From the cell containing the given text, extract its center point as (x, y) coordinate. 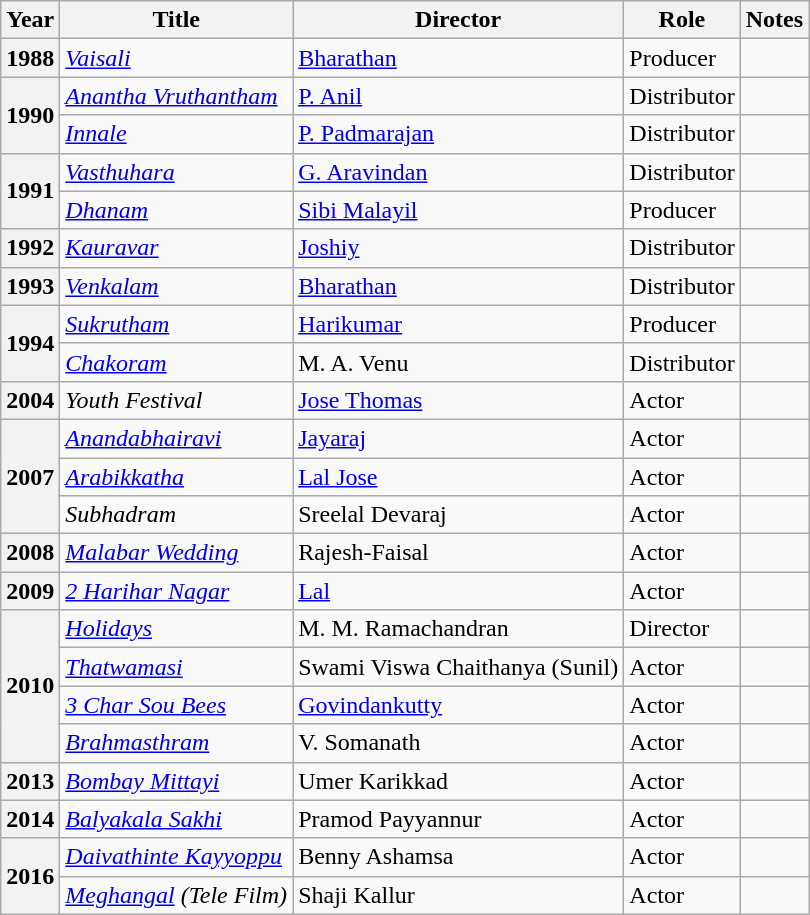
M. M. Ramachandran (458, 629)
3 Char Sou Bees (176, 705)
Vasthuhara (176, 172)
Notes (774, 20)
Meghangal (Tele Film) (176, 895)
Innale (176, 134)
Holidays (176, 629)
Brahmasthram (176, 743)
Anandabhairavi (176, 438)
1991 (30, 191)
Kauravar (176, 248)
Sukrutham (176, 324)
2004 (30, 400)
Venkalam (176, 286)
2010 (30, 686)
Title (176, 20)
P. Anil (458, 96)
Malabar Wedding (176, 553)
Youth Festival (176, 400)
2 Harihar Nagar (176, 591)
Daivathinte Kayyoppu (176, 857)
2013 (30, 781)
G. Aravindan (458, 172)
Vaisali (176, 58)
Shaji Kallur (458, 895)
1993 (30, 286)
1988 (30, 58)
2009 (30, 591)
Balyakala Sakhi (176, 819)
Umer Karikkad (458, 781)
Pramod Payyannur (458, 819)
Anantha Vruthantham (176, 96)
Jayaraj (458, 438)
Swami Viswa Chaithanya (Sunil) (458, 667)
Year (30, 20)
Sibi Malayil (458, 210)
Benny Ashamsa (458, 857)
2008 (30, 553)
M. A. Venu (458, 362)
V. Somanath (458, 743)
P. Padmarajan (458, 134)
Jose Thomas (458, 400)
Lal (458, 591)
1992 (30, 248)
Joshiy (458, 248)
Role (682, 20)
Sreelal Devaraj (458, 515)
2016 (30, 876)
Bombay Mittayi (176, 781)
Harikumar (458, 324)
2007 (30, 476)
Lal Jose (458, 477)
2014 (30, 819)
Govindankutty (458, 705)
Arabikkatha (176, 477)
1994 (30, 343)
1990 (30, 115)
Rajesh-Faisal (458, 553)
Thatwamasi (176, 667)
Subhadram (176, 515)
Dhanam (176, 210)
Chakoram (176, 362)
